Extract the [X, Y] coordinate from the center of the cell holding the provided text.  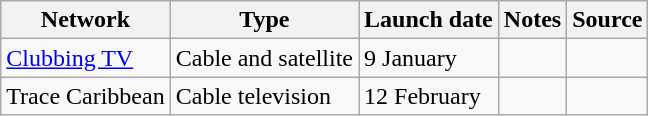
Clubbing TV [86, 58]
Cable television [264, 96]
Source [608, 20]
Network [86, 20]
Trace Caribbean [86, 96]
Cable and satellite [264, 58]
Type [264, 20]
Notes [532, 20]
Launch date [429, 20]
12 February [429, 96]
9 January [429, 58]
